Pinpoint the cell where the given text exists, returning its (x, y) midpoint coordinate. 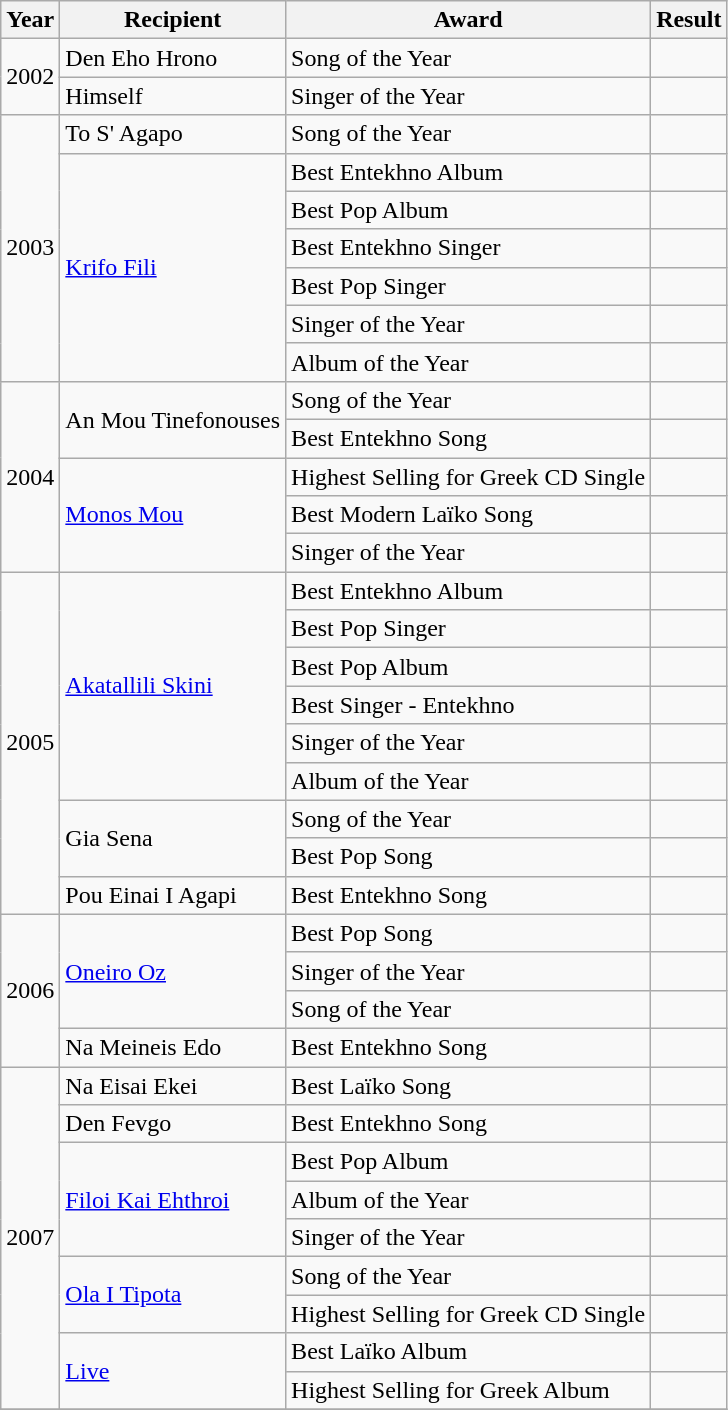
2007 (30, 1238)
Den Fevgo (173, 1124)
2004 (30, 476)
Award (468, 20)
Na Eisai Ekei (173, 1085)
Himself (173, 96)
Best Laïko Album (468, 1352)
2002 (30, 77)
Akatallili Skini (173, 686)
Live (173, 1371)
To S' Agapo (173, 134)
Filoi Kai Ehthroi (173, 1200)
Na Meineis Edo (173, 1047)
2006 (30, 990)
An Mou Tinefonouses (173, 419)
Best Entekhno Singer (468, 248)
Den Eho Hrono (173, 58)
Gia Sena (173, 838)
Recipient (173, 20)
Ola I Tipota (173, 1295)
Pou Einai I Agapi (173, 895)
2005 (30, 744)
Krifo Fili (173, 267)
Best Singer - Entekhno (468, 705)
Best Modern Laïko Song (468, 515)
Best Laïko Song (468, 1085)
Result (689, 20)
Highest Selling for Greek Album (468, 1390)
2003 (30, 248)
Oneiro Oz (173, 971)
Monos Mou (173, 515)
Year (30, 20)
